Scan for the cell matching the given text and deliver its [x, y] coordinate at center. 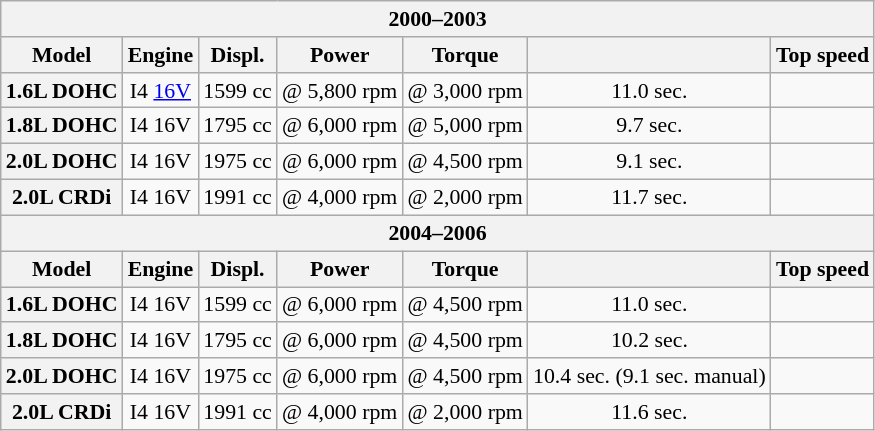
11.6 sec. [650, 411]
10.2 sec. [650, 340]
2000–2003 [438, 18]
9.1 sec. [650, 161]
10.4 sec. (9.1 sec. manual) [650, 375]
9.7 sec. [650, 125]
@ 5,800 rpm [340, 90]
2004–2006 [438, 233]
@ 3,000 rpm [464, 90]
11.7 sec. [650, 197]
@ 5,000 rpm [464, 125]
